Determine the [x, y] coordinate at the center of the cell enclosing the given text.  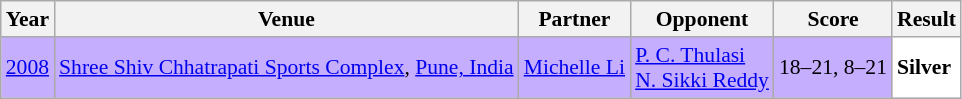
Year [28, 19]
Silver [926, 68]
Result [926, 19]
Opponent [702, 19]
Michelle Li [574, 68]
2008 [28, 68]
18–21, 8–21 [833, 68]
Venue [286, 19]
Score [833, 19]
P. C. Thulasi N. Sikki Reddy [702, 68]
Shree Shiv Chhatrapati Sports Complex, Pune, India [286, 68]
Partner [574, 19]
